Capture the cell that displays the provided text and extract its [X, Y] central coordinate. 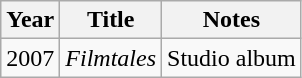
Studio album [232, 58]
Year [30, 20]
Title [111, 20]
2007 [30, 58]
Notes [232, 20]
Filmtales [111, 58]
